Locate the cell with the specified text and output its [X, Y] center coordinate. 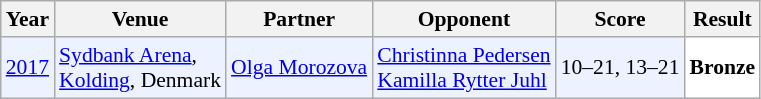
10–21, 13–21 [620, 68]
Venue [140, 19]
Partner [299, 19]
Score [620, 19]
2017 [28, 68]
Opponent [464, 19]
Result [723, 19]
Olga Morozova [299, 68]
Year [28, 19]
Christinna Pedersen Kamilla Rytter Juhl [464, 68]
Bronze [723, 68]
Sydbank Arena,Kolding, Denmark [140, 68]
